Capture the cell that displays the provided text and extract its (X, Y) central coordinate. 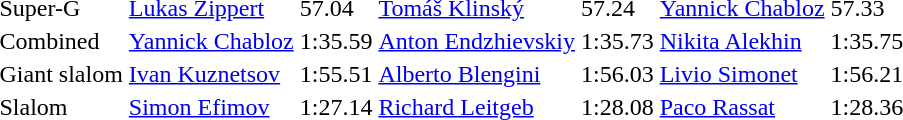
1:55.51 (336, 74)
Ivan Kuznetsov (211, 74)
Anton Endzhievskiy (477, 41)
1:56.03 (618, 74)
1:35.59 (336, 41)
Nikita Alekhin (742, 41)
Yannick Chabloz (211, 41)
1:35.73 (618, 41)
Livio Simonet (742, 74)
Alberto Blengini (477, 74)
